Provide the [x, y] coordinate of the cell's center where the given text is located.  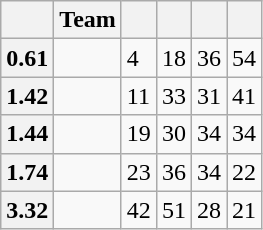
33 [174, 96]
18 [174, 58]
23 [138, 172]
11 [138, 96]
30 [174, 134]
31 [208, 96]
28 [208, 210]
4 [138, 58]
19 [138, 134]
1.44 [28, 134]
1.74 [28, 172]
42 [138, 210]
54 [244, 58]
1.42 [28, 96]
51 [174, 210]
3.32 [28, 210]
0.61 [28, 58]
21 [244, 210]
22 [244, 172]
41 [244, 96]
Team [88, 20]
